For the text-containing cell, return its midpoint in (X, Y) coordinate format. 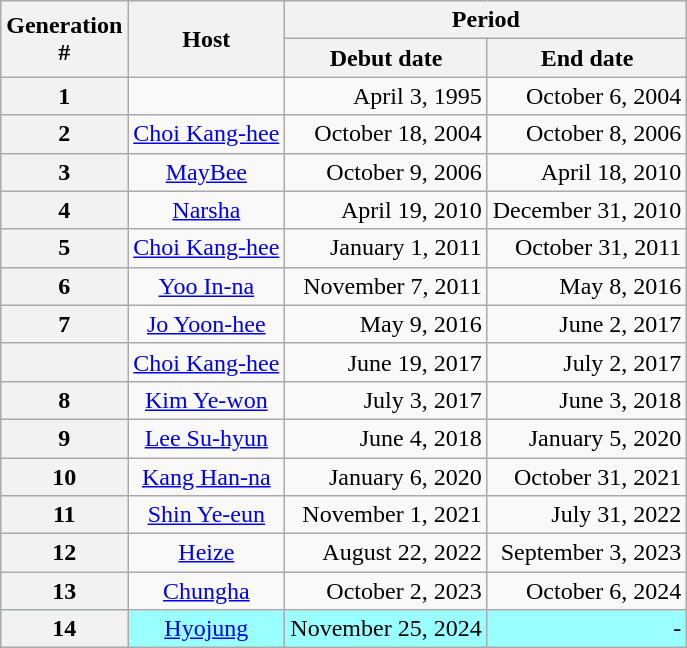
October 6, 2024 (587, 591)
August 22, 2022 (386, 553)
October 18, 2004 (386, 134)
Kim Ye-won (206, 400)
October 6, 2004 (587, 96)
Heize (206, 553)
June 3, 2018 (587, 400)
1 (64, 96)
November 7, 2011 (386, 286)
8 (64, 400)
November 1, 2021 (386, 515)
13 (64, 591)
9 (64, 438)
April 19, 2010 (386, 210)
5 (64, 248)
January 1, 2011 (386, 248)
July 31, 2022 (587, 515)
7 (64, 324)
Host (206, 39)
6 (64, 286)
Jo Yoon-hee (206, 324)
11 (64, 515)
MayBee (206, 172)
October 9, 2006 (386, 172)
October 31, 2021 (587, 477)
June 2, 2017 (587, 324)
May 8, 2016 (587, 286)
14 (64, 629)
End date (587, 58)
12 (64, 553)
10 (64, 477)
September 3, 2023 (587, 553)
Narsha (206, 210)
January 5, 2020 (587, 438)
April 3, 1995 (386, 96)
- (587, 629)
April 18, 2010 (587, 172)
November 25, 2024 (386, 629)
October 8, 2006 (587, 134)
July 3, 2017 (386, 400)
4 (64, 210)
December 31, 2010 (587, 210)
Period (486, 20)
Generation# (64, 39)
May 9, 2016 (386, 324)
June 19, 2017 (386, 362)
Yoo In-na (206, 286)
Kang Han-na (206, 477)
Debut date (386, 58)
Hyojung (206, 629)
June 4, 2018 (386, 438)
July 2, 2017 (587, 362)
January 6, 2020 (386, 477)
Lee Su-hyun (206, 438)
October 31, 2011 (587, 248)
3 (64, 172)
Shin Ye-eun (206, 515)
Chungha (206, 591)
2 (64, 134)
October 2, 2023 (386, 591)
